Extract the [x, y] coordinate from the center of the cell holding the provided text.  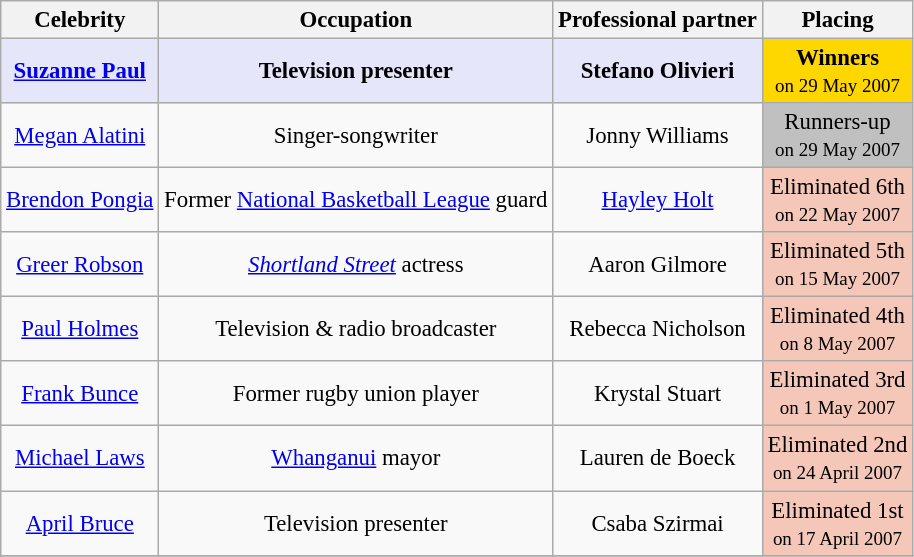
Csaba Szirmai [658, 524]
April Bruce [80, 524]
Eliminated 1ston 17 April 2007 [837, 524]
Stefano Olivieri [658, 72]
Television & radio broadcaster [356, 330]
Singer-songwriter [356, 136]
Paul Holmes [80, 330]
Greer Robson [80, 264]
Runners-upon 29 May 2007 [837, 136]
Lauren de Boeck [658, 458]
Michael Laws [80, 458]
Former National Basketball League guard [356, 200]
Rebecca Nicholson [658, 330]
Megan Alatini [80, 136]
Hayley Holt [658, 200]
Professional partner [658, 20]
Eliminated 2ndon 24 April 2007 [837, 458]
Frank Bunce [80, 394]
Eliminated 6thon 22 May 2007 [837, 200]
Placing [837, 20]
Shortland Street actress [356, 264]
Eliminated 5thon 15 May 2007 [837, 264]
Winnerson 29 May 2007 [837, 72]
Occupation [356, 20]
Brendon Pongia [80, 200]
Jonny Williams [658, 136]
Aaron Gilmore [658, 264]
Whanganui mayor [356, 458]
Former rugby union player [356, 394]
Celebrity [80, 20]
Eliminated 4thon 8 May 2007 [837, 330]
Krystal Stuart [658, 394]
Eliminated 3rdon 1 May 2007 [837, 394]
Suzanne Paul [80, 72]
